Identify which cell holds the provided text, then report its [x, y] central coordinate. 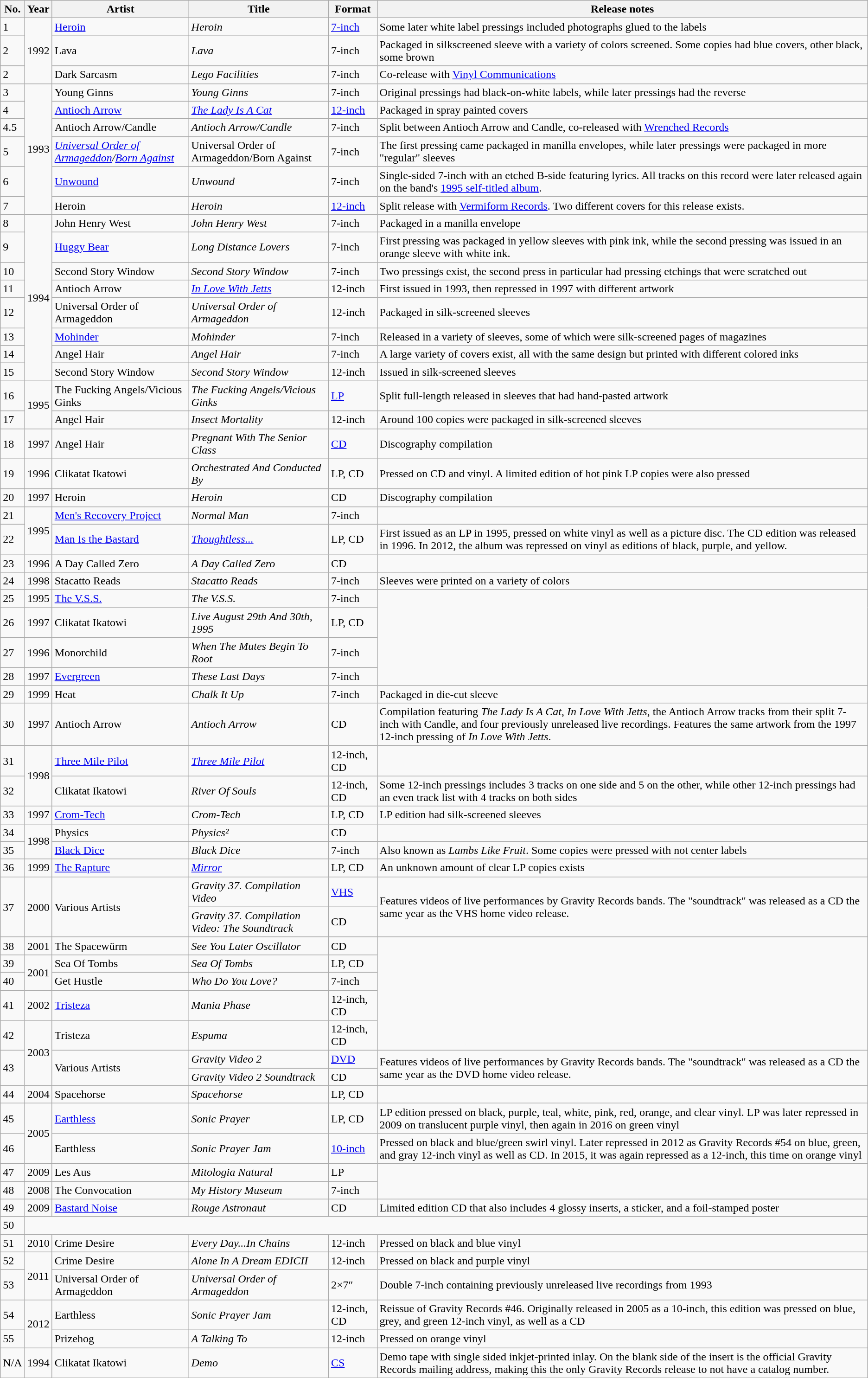
The Rapture [121, 868]
Get Hustle [121, 981]
2003 [38, 1053]
Espuma [259, 1035]
River Of Souls [259, 791]
First pressing was packaged in yellow sleeves with pink ink, while the second pressing was issued in an orange sleeve with white ink. [622, 247]
Gravity 37. Compilation Video [259, 891]
Original pressings had black-on-white labels, while later pressings had the reverse [622, 92]
2011 [38, 1275]
24 [13, 581]
Dark Sarcasm [121, 75]
First issued in 1993, then repressed in 1997 with different artwork [622, 289]
My History Museum [259, 1190]
Pressed on black and blue vinyl [622, 1243]
Long Distance Lovers [259, 247]
These Last Days [259, 677]
47 [13, 1173]
4.5 [13, 128]
Prizehog [121, 1339]
The first pressing came packaged in manilla envelopes, while later pressings were packaged in more "regular" sleeves [622, 151]
55 [13, 1339]
LP edition had silk-screened sleeves [622, 815]
In Love With Jetts [259, 289]
Thoughtless... [259, 539]
Pressed on CD and vinyl. A limited edition of hot pink LP copies were also pressed [622, 474]
Some later white label pressings included photographs glued to the labels [622, 27]
26 [13, 622]
46 [13, 1148]
Sonic Prayer [259, 1119]
40 [13, 981]
2008 [38, 1190]
Pressed on black and purple vinyl [622, 1261]
30 [13, 724]
The Spacewürm [121, 946]
37 [13, 907]
The Convocation [121, 1190]
1993 [38, 149]
Features videos of live performances by Gravity Records bands. The "soundtrack" was released as a CD the same year as the DVD home video release. [622, 1068]
DVD [352, 1059]
6 [13, 182]
Chalk It Up [259, 694]
49 [13, 1208]
52 [13, 1261]
Mitologia Natural [259, 1173]
22 [13, 539]
43 [13, 1068]
Normal Man [259, 515]
Packaged in spray painted covers [622, 110]
25 [13, 598]
45 [13, 1119]
CS [352, 1363]
10 [13, 271]
Mirror [259, 868]
Huggy Bear [121, 247]
See You Later Oscillator [259, 946]
27 [13, 653]
Live August 29th And 30th, 1995 [259, 622]
Single-sided 7-inch with an etched B-side featuring lyrics. All tracks on this record were later released again on the band's 1995 self-titled album. [622, 182]
Gravity Video 2 Soundtrack [259, 1077]
32 [13, 791]
44 [13, 1095]
Heat [121, 694]
A large variety of covers exist, all with the same design but printed with different colored inks [622, 354]
12 [13, 313]
2005 [38, 1134]
23 [13, 563]
Year [38, 9]
A Talking To [259, 1339]
41 [13, 1005]
Packaged in a manilla envelope [622, 223]
18 [13, 443]
2004 [38, 1095]
54 [13, 1314]
15 [13, 372]
Every Day...In Chains [259, 1243]
50 [13, 1225]
Man Is the Bastard [121, 539]
Artist [121, 9]
35 [13, 850]
20 [13, 498]
Sleeves were printed on a variety of colors [622, 581]
4 [13, 110]
Orchestrated And Conducted By [259, 474]
3 [13, 92]
34 [13, 833]
29 [13, 694]
Double 7-inch containing previously unreleased live recordings from 1993 [622, 1285]
Pressed on orange vinyl [622, 1339]
Packaged in silk-screened sleeves [622, 313]
5 [13, 151]
The Lady Is A Cat [259, 110]
10-inch [352, 1148]
Released in a variety of sleeves, some of which were silk-screened pages of magazines [622, 337]
17 [13, 420]
Gravity 37. Compilation Video: The Soundtrack [259, 922]
2012 [38, 1324]
33 [13, 815]
51 [13, 1243]
Release notes [622, 9]
Co-release with Vinyl Communications [622, 75]
Also known as Lambs Like Fruit. Some copies were pressed with not center labels [622, 850]
2×7″ [352, 1285]
Gravity Video 2 [259, 1059]
Rouge Astronaut [259, 1208]
Issued in silk-screened sleeves [622, 372]
Packaged in die-cut sleeve [622, 694]
2010 [38, 1243]
Who Do You Love? [259, 981]
An unknown amount of clear LP copies exists [622, 868]
Monorchild [121, 653]
2002 [38, 1005]
16 [13, 396]
Two pressings exist, the second press in particular had pressing etchings that were scratched out [622, 271]
N/A [13, 1363]
VHS [352, 891]
48 [13, 1190]
Split full-length released in sleeves that had hand-pasted artwork [622, 396]
7 [13, 205]
38 [13, 946]
28 [13, 677]
53 [13, 1285]
Bastard Noise [121, 1208]
Les Aus [121, 1173]
36 [13, 868]
11 [13, 289]
8 [13, 223]
Around 100 copies were packaged in silk-screened sleeves [622, 420]
42 [13, 1035]
Split release with Vermiform Records. Two different covers for this release exists. [622, 205]
Title [259, 9]
Split between Antioch Arrow and Candle, co-released with Wrenched Records [622, 128]
Format [352, 9]
13 [13, 337]
14 [13, 354]
Insect Mortality [259, 420]
No. [13, 9]
39 [13, 963]
Mania Phase [259, 1005]
Demo [259, 1363]
When The Mutes Begin To Root [259, 653]
Pregnant With The Senior Class [259, 443]
19 [13, 474]
Packaged in silkscreened sleeve with a variety of colors screened. Some copies had blue covers, other black, some brown [622, 51]
Evergreen [121, 677]
Physics² [259, 833]
Features videos of live performances by Gravity Records bands. The "soundtrack" was released as a CD the same year as the VHS home video release. [622, 907]
Limited edition CD that also includes 4 glossy inserts, a sticker, and a foil-stamped poster [622, 1208]
Physics [121, 833]
9 [13, 247]
2000 [38, 907]
21 [13, 515]
Lego Facilities [259, 75]
31 [13, 761]
Men's Recovery Project [121, 515]
1 [13, 27]
1992 [38, 51]
Alone In A Dream EDICII [259, 1261]
